Capture the cell that displays the provided text and extract its [x, y] central coordinate. 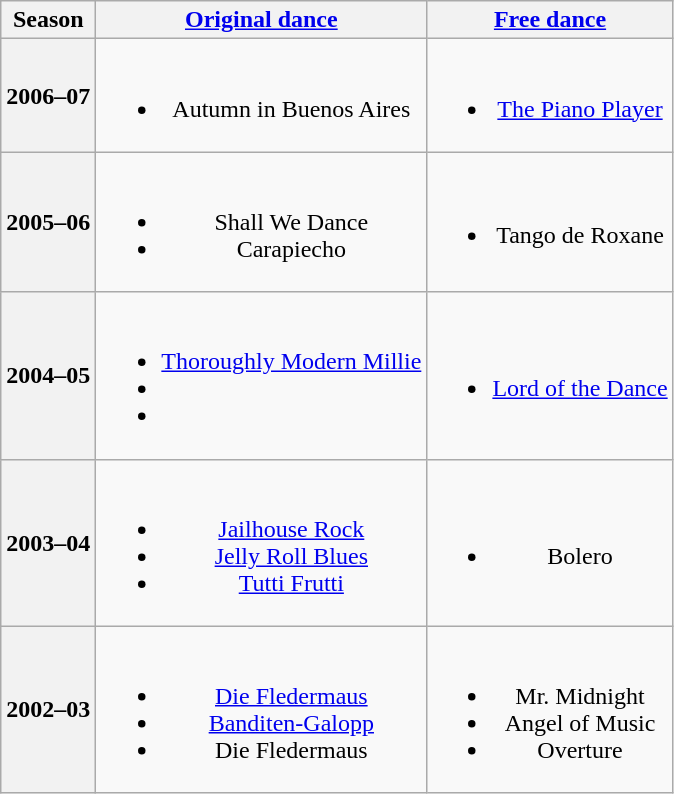
Mr. Midnight Angel of Music Overture [550, 710]
2005–06 [48, 222]
Original dance [262, 20]
Die Fledermaus Banditen-Galopp Die Fledermaus [262, 710]
Free dance [550, 20]
Autumn in Buenos Aires [262, 96]
Bolero [550, 542]
2002–03 [48, 710]
The Piano Player [550, 96]
Lord of the Dance [550, 376]
Shall We Dance Carapiecho [262, 222]
Jailhouse Rock Jelly Roll Blues Tutti Frutti [262, 542]
Thoroughly Modern Millie [262, 376]
Tango de Roxane [550, 222]
2003–04 [48, 542]
2004–05 [48, 376]
Season [48, 20]
2006–07 [48, 96]
